Return the [x, y] coordinate for the center point of the cell that contains the specified text.  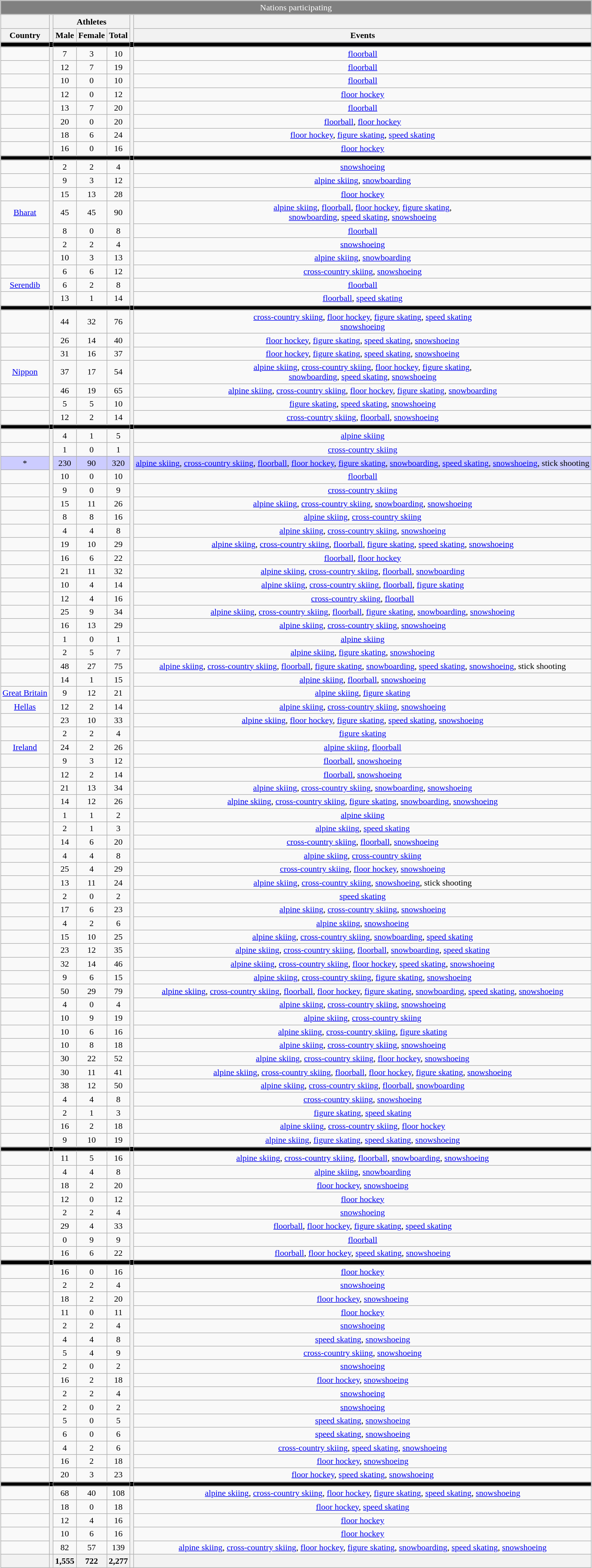
figure skating, speed skating [363, 1113]
alpine skiing, cross-country skiing, floor hockey, figure skating, speed skating, snowshoeing [363, 1493]
figure skating, speed skating, snowshoeing [363, 404]
28 [118, 194]
alpine skiing, floorball, floor hockey, figure skating, snowboarding, speed skating, snowshoeing [363, 213]
54 [118, 372]
48 [65, 666]
Nippon [25, 372]
alpine skiing, cross-country skiing, floorball, figure skating [363, 585]
alpine skiing, cross-country skiing, floor hockey, figure skating, snowboarding [363, 390]
Serendib [25, 285]
alpine skiing, cross-country skiing, floorball, floor hockey, figure skating, snowboarding, speed skating, snowshoeing, stick shooting [363, 463]
alpine skiing, cross-country skiing, floorball, figure skating, snowboarding, snowshoeing [363, 612]
230 [65, 463]
2,277 [118, 1561]
alpine skiing, cross-country skiing, snowshoeing, stick shooting [363, 883]
floorball, speed skating [363, 299]
alpine skiing, cross-country skiing, floorball, snowboarding, speed skating [363, 950]
alpine skiing, figure skating, speed skating, snowshoeing [363, 1140]
alpine skiing, cross-country skiing, floorball, snowboarding, snowshoeing [363, 1158]
52 [118, 1059]
57 [92, 1547]
108 [118, 1493]
speed skating [363, 896]
alpine skiing, cross-country skiing, floorball, floor hockey, figure skating, snowshoeing [363, 1072]
79 [118, 991]
76 [118, 322]
alpine skiing, cross-country skiing, figure skating, snowboarding, snowshoeing [363, 801]
35 [118, 950]
alpine skiing, snowshoeing [363, 923]
alpine skiing, speed skating [363, 829]
cross-country skiing, speed skating, snowshoeing [363, 1448]
65 [118, 390]
alpine skiing, floor hockey, figure skating, speed skating, snowshoeing [363, 720]
Events [363, 36]
alpine skiing, cross-country skiing, floorball, figure skating, speed skating, snowshoeing [363, 544]
floor hockey, speed skating, snowshoeing [363, 1475]
cross-country skiing, floor hockey, figure skating, speed skating snowshoeing [363, 322]
Athletes [92, 21]
38 [65, 1086]
Bharat [25, 213]
floor hockey, figure skating, speed skating [363, 135]
44 [65, 322]
alpine skiing, cross-country skiing, floorball, floor hockey, figure skating, snowboarding, speed skating, snowshoeing [363, 991]
alpine skiing, figure skating, snowshoeing [363, 653]
1,555 [65, 1561]
68 [65, 1493]
alpine skiing, figure skating [363, 693]
320 [118, 463]
floor hockey, speed skating [363, 1507]
Ireland [25, 747]
alpine skiing, cross-country skiing, floor hockey [363, 1126]
alpine skiing, cross-country skiing, floor hockey, speed skating, snowshoeing [363, 964]
alpine skiing, cross-country skiing, figure skating [363, 1032]
Total [118, 36]
41 [118, 1072]
figure skating [363, 734]
31 [65, 354]
* [25, 463]
alpine skiing, floorball, snowshoeing [363, 680]
722 [92, 1561]
floorball, floor hockey, figure skating, speed skating [363, 1226]
alpine skiing, cross-country skiing, figure skating, snowshoeing [363, 977]
Country [25, 36]
alpine skiing, cross-country skiing, floorball, figure skating, snowboarding, speed skating, snowshoeing, stick shooting [363, 666]
Hellas [25, 707]
139 [118, 1547]
alpine skiing, cross-country skiing, floor hockey, snowshoeing [363, 1059]
Male [65, 36]
27 [92, 666]
cross-country skiing, floor hockey, snowshoeing [363, 869]
floorball, floor hockey, speed skating, snowshoeing [363, 1253]
cross-country skiing, floorball [363, 599]
Great Britain [25, 693]
75 [118, 666]
82 [65, 1547]
Nations participating [296, 8]
Female [92, 36]
alpine skiing, floorball [363, 747]
alpine skiing, cross-country skiing, snowboarding, speed skating [363, 937]
